Output the (x, y) coordinate of the center of the cell containing the given text.  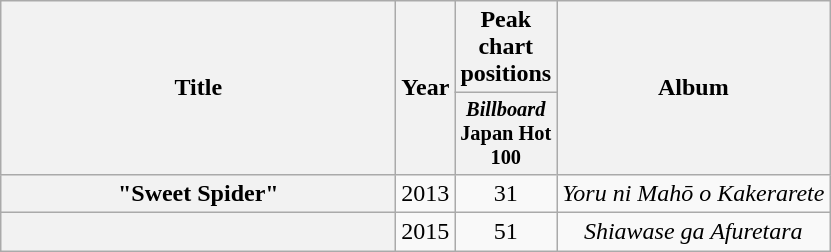
Year (426, 88)
31 (506, 193)
Yoru ni Mahō o Kakerarete (694, 193)
Peak chart positions (506, 47)
"Sweet Spider" (198, 193)
Billboard Japan Hot 100 (506, 134)
Album (694, 88)
2013 (426, 193)
51 (506, 232)
Shiawase ga Afuretara (694, 232)
Title (198, 88)
2015 (426, 232)
